Search for the cell housing the specified text and yield its (X, Y) center coordinate. 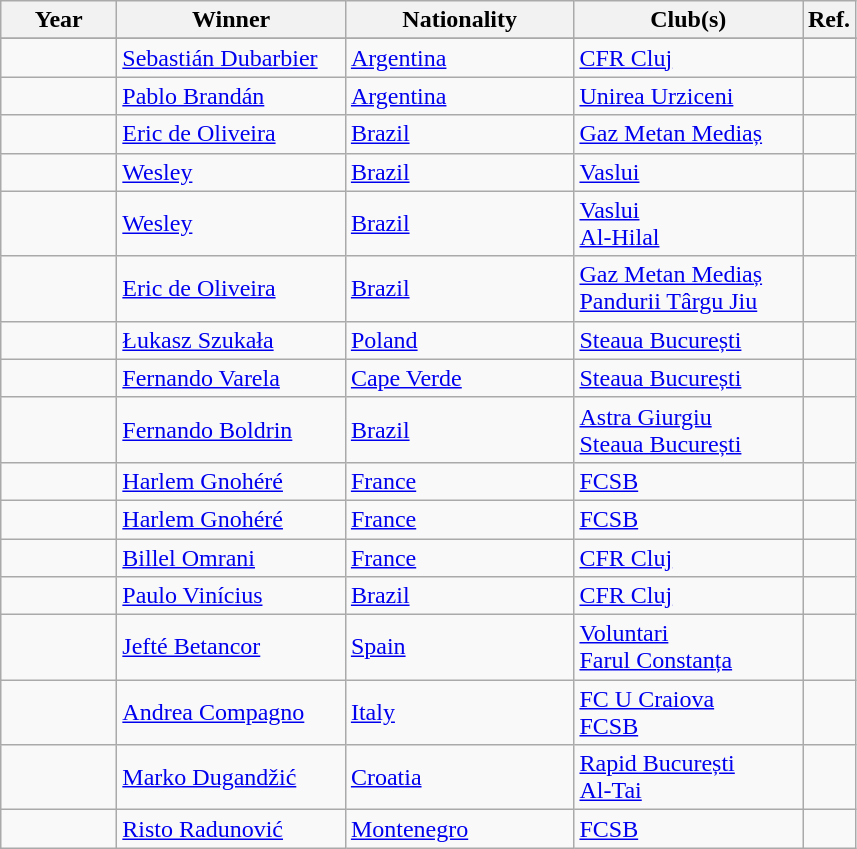
Gaz Metan MediașPandurii Târgu Jiu (688, 288)
Paulo Vinícius (232, 596)
Jefté Betancor (232, 648)
Vaslui Al-Hilal (688, 224)
Nationality (460, 20)
Pablo Brandán (232, 96)
Rapid București Al-Tai (688, 778)
Italy (460, 712)
VoluntariFarul Constanța (688, 648)
Croatia (460, 778)
Winner (232, 20)
Fernando Boldrin (232, 430)
Andrea Compagno (232, 712)
Vaslui (688, 172)
Billel Omrani (232, 557)
Poland (460, 340)
Spain (460, 648)
Risto Radunović (232, 829)
Club(s) (688, 20)
Unirea Urziceni (688, 96)
FC U CraiovaFCSB (688, 712)
Sebastián Dubarbier (232, 58)
Cape Verde (460, 378)
Fernando Varela (232, 378)
Astra GiurgiuSteaua București (688, 430)
Montenegro (460, 829)
Marko Dugandžić (232, 778)
Łukasz Szukała (232, 340)
Year (59, 20)
Ref. (828, 20)
Gaz Metan Mediaș (688, 134)
